Return the [X, Y] coordinate for the center point of the cell that contains the specified text.  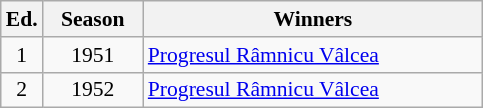
1951 [93, 55]
1 [22, 55]
1952 [93, 90]
2 [22, 90]
Ed. [22, 19]
Season [93, 19]
Winners [313, 19]
